Return (X, Y) of the center of cell containing provided text 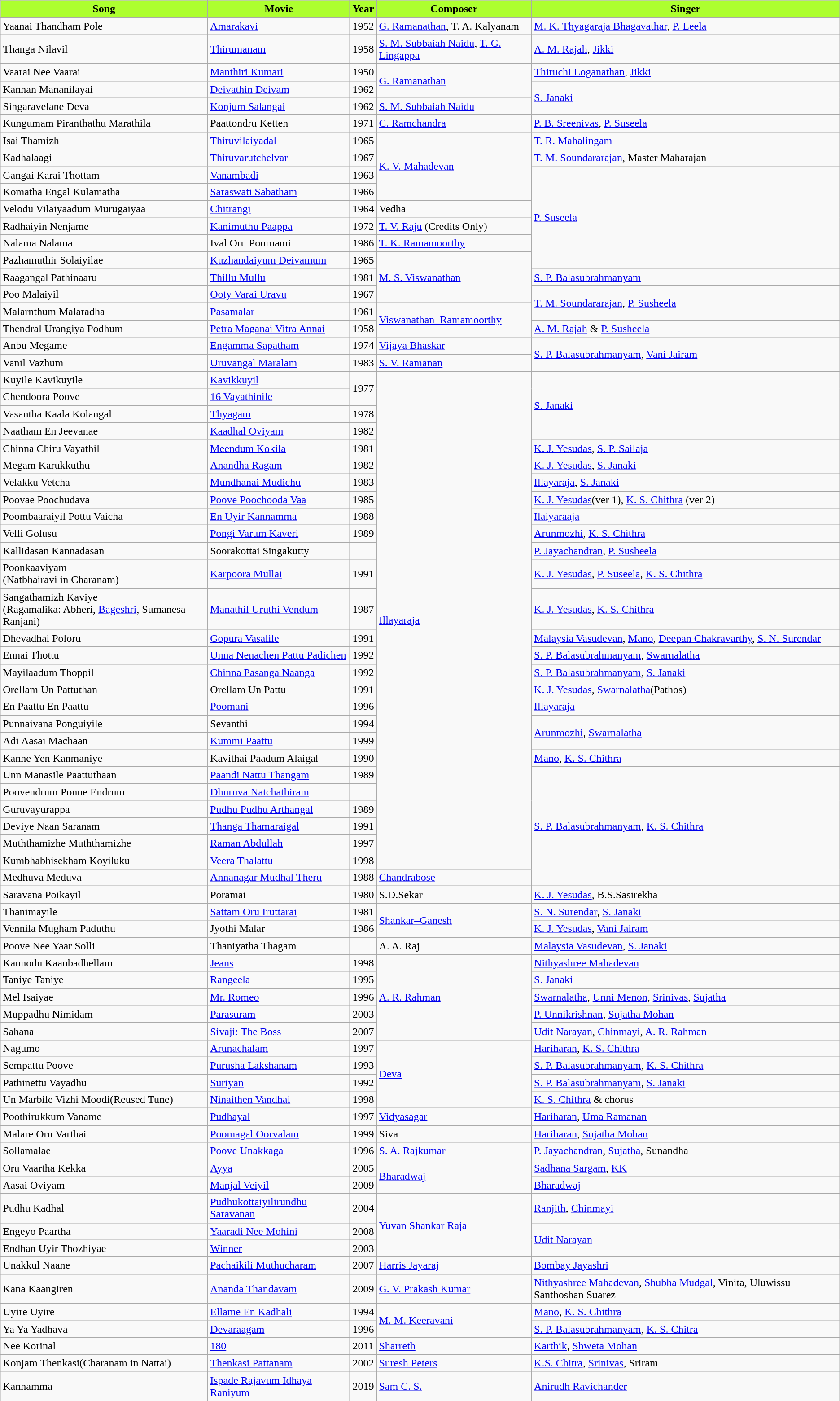
K. J. Yesudas(ver 1), K. S. Chithra (ver 2) (686, 500)
Poove Nee Yaar Solli (104, 946)
Singer (686, 9)
Isai Thamizh (104, 141)
K. S. Chithra & chorus (686, 1100)
T. M. Soundararajan, P. Susheela (686, 303)
S. P. Balasubrahmanyam, K. S. Chitra (686, 1329)
Singaravelane Deva (104, 106)
Arunmozhi, Swarnalatha (686, 732)
G. Ramanathan (454, 81)
Rangeela (279, 980)
Pudhayal (279, 1117)
P. Unnikrishnan, Sujatha Mohan (686, 1014)
1993 (363, 1065)
1995 (363, 980)
Vaarai Nee Vaarai (104, 72)
Kavikkuyil (279, 380)
Pathinettu Vayadhu (104, 1082)
Chendoora Poove (104, 397)
Ayya (279, 1168)
Nithyashree Mahadevan (686, 963)
Ya Ya Yadhava (104, 1329)
Parasuram (279, 1014)
Sadhana Sargam, KK (686, 1168)
1972 (363, 226)
Vijaya Bhaskar (454, 346)
Poo Malaiyil (104, 294)
K. J. Yesudas, Vani Jairam (686, 929)
Chinna Pasanga Naanga (279, 672)
Komatha Engal Kulamatha (104, 192)
Raagangal Pathinaaru (104, 277)
Malarnthum Malaradha (104, 312)
Sivaji: The Boss (279, 1031)
Kaadhal Oviyam (279, 431)
Gangai Karai Thottam (104, 175)
P. B. Sreenivas, P. Suseela (686, 123)
Malare Oru Varthai (104, 1134)
Pazhamuthir Solaiyilae (104, 260)
Ranjith, Chinmayi (686, 1208)
Poomagal Oorvalam (279, 1134)
Paattondru Ketten (279, 123)
Kummi Paattu (279, 741)
K.S. Chitra, Srinivas, Sriram (686, 1363)
Poove Unakkaga (279, 1151)
Endhan Uyir Thozhiyae (104, 1248)
Yaaradi Nee Mohini (279, 1231)
Suresh Peters (454, 1363)
180 (279, 1346)
S. P. Balasubrahmanyam, Vani Jairam (686, 354)
Veera Thalattu (279, 861)
Velodu Vilaiyaadum Murugaiyaa (104, 209)
Sattam Oru Iruttarai (279, 912)
Jeans (279, 963)
Poombaaraiyil Pottu Vaicha (104, 517)
Vidyasagar (454, 1117)
G. V. Prakash Kumar (454, 1288)
Manjal Veiyil (279, 1185)
Amarakavi (279, 26)
Saraswati Sabatham (279, 192)
1961 (363, 312)
P. Jayachandran, Sujatha, Sunandha (686, 1151)
Illayaraja, S. Janaki (686, 482)
K. J. Yesudas, K. S. Chithra (686, 609)
Orellam Un Pattu (279, 690)
1952 (363, 26)
Udit Narayan, Chinmayi, A. R. Rahman (686, 1031)
Unna Nenachen Pattu Padichen (279, 655)
Un Marbile Vizhi Moodi(Reused Tune) (104, 1100)
Yaanai Thandham Pole (104, 26)
Vedha (454, 209)
Pudhu Pudhu Arthangal (279, 809)
Saravana Poikayil (104, 895)
En Uyir Kannamma (279, 517)
Muppadhu Nimidam (104, 1014)
C. Ramchandra (454, 123)
Muththamizhe Muththamizhe (104, 843)
1966 (363, 192)
S.D.Sekar (454, 895)
Sangathamizh Kaviye(Ragamalika: Abheri, Bageshri, Sumanesa Ranjani) (104, 609)
Chinna Chiru Vayathil (104, 448)
Mr. Romeo (279, 997)
1985 (363, 500)
M. K. Thyagaraja Bhagavathar, P. Leela (686, 26)
Ooty Varai Uravu (279, 294)
Mel Isaiyae (104, 997)
Naatham En Jeevanae (104, 431)
Nalama Nalama (104, 243)
Song (104, 9)
Mundhanai Mudichu (279, 482)
Kungumam Piranthathu Marathila (104, 123)
Taniye Taniye (104, 980)
Ellame En Kadhali (279, 1312)
Anbu Megame (104, 346)
Composer (454, 9)
Kannamma (104, 1386)
Thiruvarutchelvar (279, 158)
Purusha Lakshanam (279, 1065)
Nagumo (104, 1048)
T. M. Soundararajan, Master Maharajan (686, 158)
K. J. Yesudas, S. P. Sailaja (686, 448)
1971 (363, 123)
Arunmozhi, K. S. Chithra (686, 534)
Poramai (279, 895)
Hariharan, K. S. Chithra (686, 1048)
Petra Maganai Vitra Annai (279, 329)
Gopura Vasalile (279, 638)
Movie (279, 9)
S. V. Ramanan (454, 363)
Winner (279, 1248)
Sollamalae (104, 1151)
Poomani (279, 707)
1950 (363, 72)
Thiruchi Loganathan, Jikki (686, 72)
Thirumanam (279, 49)
Pudhukottaiyilirundhu Saravanan (279, 1208)
K. J. Yesudas, S. Janaki (686, 465)
Uruvangal Maralam (279, 363)
Kavithai Paadum Alaigal (279, 758)
Vanil Vazhum (104, 363)
Manthiri Kumari (279, 72)
Unn Manasile Paattuthaan (104, 775)
Konjam Thenkasi(Charanam in Nattai) (104, 1363)
1963 (363, 175)
P. Jayachandran, P. Susheela (686, 551)
Thanga Thamaraigal (279, 826)
S. A. Rajkumar (454, 1151)
Pongi Varum Kaveri (279, 534)
Malaysia Vasudevan, Mano, Deepan Chakravarthy, S. N. Surendar (686, 638)
2019 (363, 1386)
Udit Narayan (686, 1240)
Kadhalaagi (104, 158)
Karpoora Mullai (279, 574)
Anandha Ragam (279, 465)
Engamma Sapatham (279, 346)
Pasamalar (279, 312)
K. J. Yesudas, Swarnalatha(Pathos) (686, 690)
T. V. Raju (Credits Only) (454, 226)
Ninaithen Vandhai (279, 1100)
Deivathin Deivam (279, 89)
Ispade Rajavum Idhaya Raniyum (279, 1386)
Velli Golusu (104, 534)
Pachaikili Muthucharam (279, 1265)
Yuvan Shankar Raja (454, 1225)
Suriyan (279, 1082)
Raman Abdullah (279, 843)
Chitrangi (279, 209)
Vanambadi (279, 175)
Vennila Mugham Paduthu (104, 929)
2002 (363, 1363)
Sahana (104, 1031)
Bombay Jayashri (686, 1265)
Dhuruva Natchathiram (279, 792)
Thillu Mullu (279, 277)
Paandi Nattu Thangam (279, 775)
M. M. Keeravani (454, 1320)
16 Vayathinile (279, 397)
Meendum Kokila (279, 448)
Kallidasan Kannadasan (104, 551)
Siva (454, 1134)
Unakkul Naane (104, 1265)
Kannan Mananilayai (104, 89)
S. P. Balasubrahmanyam (686, 277)
Sharreth (454, 1346)
K. J. Yesudas, B.S.Sasirekha (686, 895)
Hariharan, Sujatha Mohan (686, 1134)
Kuyile Kavikuyile (104, 380)
Manathil Uruthi Vendum (279, 609)
A. M. Rajah, Jikki (686, 49)
M. S. Viswanathan (454, 277)
Kannodu Kaanbadhellam (104, 963)
S. P. Balasubrahmanyam, Swarnalatha (686, 655)
S. M. Subbaiah Naidu, T. G. Lingappa (454, 49)
Thenkasi Pattanam (279, 1363)
En Paattu En Paattu (104, 707)
Punnaivana Ponguiyile (104, 724)
Ival Oru Pournami (279, 243)
2011 (363, 1346)
Megam Karukkuthu (104, 465)
Swarnalatha, Unni Menon, Srinivas, Sujatha (686, 997)
Sam C. S. (454, 1386)
S. N. Surendar, S. Janaki (686, 912)
1974 (363, 346)
Velakku Vetcha (104, 482)
Thyagam (279, 414)
Year (363, 9)
Nithyashree Mahadevan, Shubha Mudgal, Vinita, Uluwissu Santhoshan Suarez (686, 1288)
Hariharan, Uma Ramanan (686, 1117)
Thanimayile (104, 912)
Kanimuthu Paappa (279, 226)
Orellam Un Pattuthan (104, 690)
A. R. Rahman (454, 997)
Poove Poochooda Vaa (279, 500)
Ennai Thottu (104, 655)
Poovendrum Ponne Endrum (104, 792)
Sempattu Poove (104, 1065)
Mayilaadum Thoppil (104, 672)
Uyire Uyire (104, 1312)
Kanne Yen Kanmaniye (104, 758)
A. M. Rajah & P. Susheela (686, 329)
Ilaiyaraaja (686, 517)
Thendral Urangiya Podhum (104, 329)
Arunachalam (279, 1048)
Adi Aasai Machaan (104, 741)
Deviye Naan Saranam (104, 826)
T. R. Mahalingam (686, 141)
Shankar–Ganesh (454, 920)
Pudhu Kadhal (104, 1208)
Thiruvilaiyadal (279, 141)
1964 (363, 209)
1980 (363, 895)
1987 (363, 609)
K. V. Mahadevan (454, 166)
Konjum Salangai (279, 106)
Ananda Thandavam (279, 1288)
Jyothi Malar (279, 929)
S. M. Subbaiah Naidu (454, 106)
Devaraagam (279, 1329)
Kana Kaangiren (104, 1288)
K. J. Yesudas, P. Suseela, K. S. Chithra (686, 574)
Kumbhabhisekham Koyiluku (104, 861)
Kuzhandaiyum Deivamum (279, 260)
P. Suseela (686, 217)
Dhevadhai Poloru (104, 638)
1978 (363, 414)
Nee Korinal (104, 1346)
Aasai Oviyam (104, 1185)
Harris Jayaraj (454, 1265)
2008 (363, 1231)
Poothirukkum Vaname (104, 1117)
Oru Vaartha Kekka (104, 1168)
Poovae Poochudava (104, 500)
Medhuva Meduva (104, 878)
Poonkaaviyam(Natbhairavi in Charanam) (104, 574)
Malaysia Vasudevan, S. Janaki (686, 946)
Chandrabose (454, 878)
G. Ramanathan, T. A. Kalyanam (454, 26)
Thanga Nilavil (104, 49)
2004 (363, 1208)
1977 (363, 388)
Soorakottai Singakutty (279, 551)
Anirudh Ravichander (686, 1386)
Radhaiyin Nenjame (104, 226)
T. K. Ramamoorthy (454, 243)
Annanagar Mudhal Theru (279, 878)
1990 (363, 758)
Vasantha Kaala Kolangal (104, 414)
Thaniyatha Thagam (279, 946)
Viswanathan–Ramamoorthy (454, 320)
Karthik, Shweta Mohan (686, 1346)
Sevanthi (279, 724)
Deva (454, 1074)
2005 (363, 1168)
A. A. Raj (454, 946)
Guruvayurappa (104, 809)
Engeyo Paartha (104, 1231)
